Scan for the cell matching the given text and deliver its [x, y] coordinate at center. 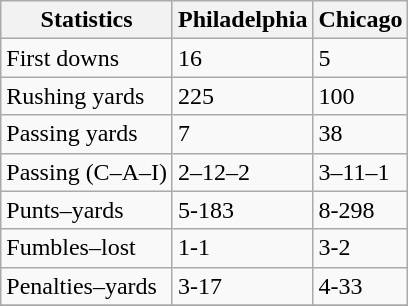
Penalties–yards [87, 286]
5-183 [242, 210]
4-33 [360, 286]
Fumbles–lost [87, 248]
Philadelphia [242, 20]
100 [360, 96]
3–11–1 [360, 172]
8-298 [360, 210]
Rushing yards [87, 96]
Punts–yards [87, 210]
Passing yards [87, 134]
5 [360, 58]
Statistics [87, 20]
3-2 [360, 248]
3-17 [242, 286]
225 [242, 96]
16 [242, 58]
First downs [87, 58]
Chicago [360, 20]
Passing (C–A–I) [87, 172]
1-1 [242, 248]
38 [360, 134]
2–12–2 [242, 172]
7 [242, 134]
